Detect which cell encompasses the target text, then output its [x, y] center coordinate. 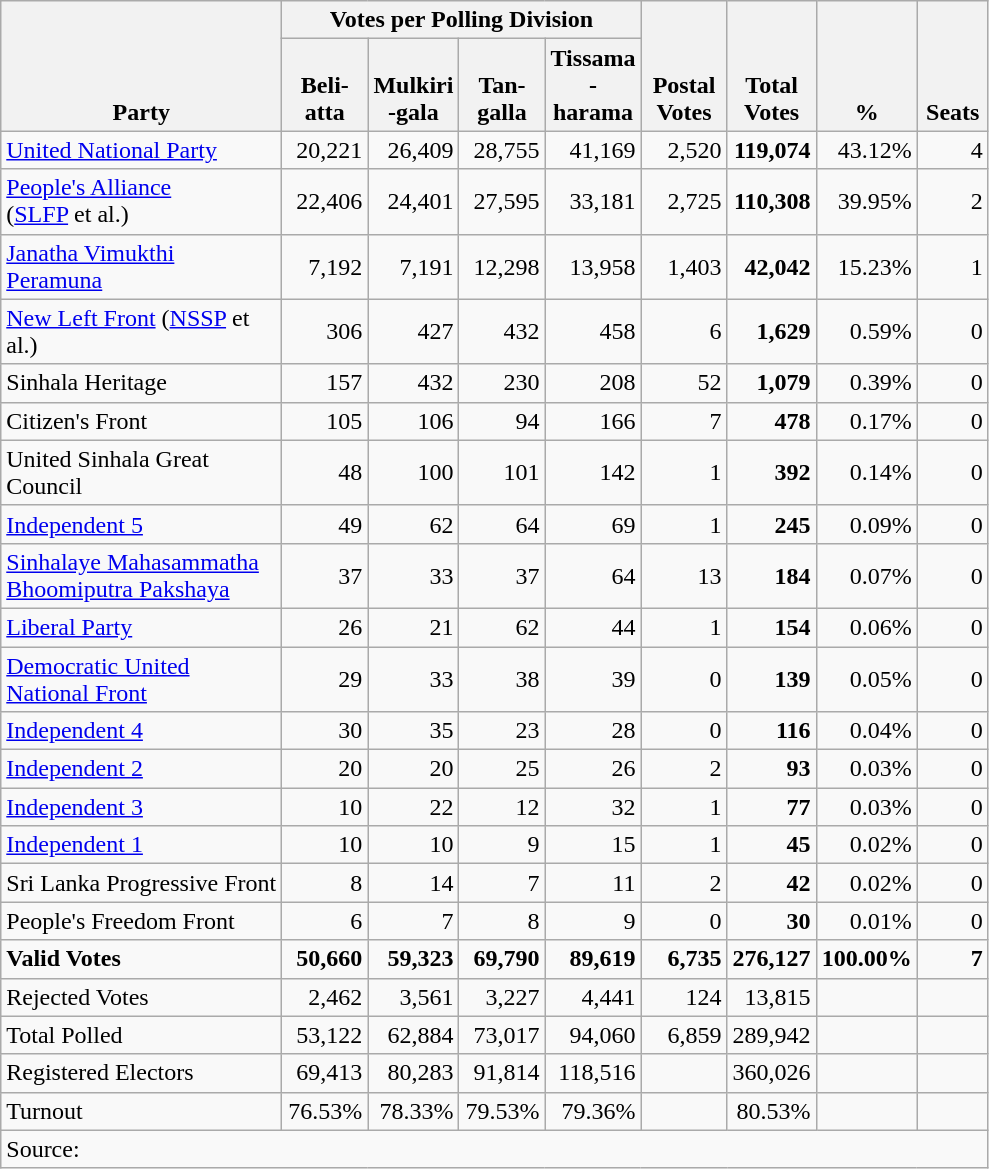
42,042 [772, 266]
105 [325, 421]
427 [414, 332]
48 [325, 472]
62,884 [414, 1035]
New Left Front (NSSP et al.) [142, 332]
76.53% [325, 1111]
Independent 3 [142, 807]
0.17% [866, 421]
306 [325, 332]
13 [684, 576]
Beli-atta [325, 85]
11 [593, 883]
Independent 5 [142, 524]
77 [772, 807]
14 [414, 883]
32 [593, 807]
80,283 [414, 1073]
35 [414, 731]
27,595 [502, 202]
Seats [952, 66]
12 [502, 807]
458 [593, 332]
208 [593, 383]
139 [772, 678]
0.09% [866, 524]
7,191 [414, 266]
392 [772, 472]
13,815 [772, 997]
13,958 [593, 266]
28,755 [502, 150]
110,308 [772, 202]
Total Votes [772, 66]
0.05% [866, 678]
69 [593, 524]
0.06% [866, 627]
28 [593, 731]
94 [502, 421]
People's Freedom Front [142, 921]
69,413 [325, 1073]
478 [772, 421]
69,790 [502, 959]
53,122 [325, 1035]
Independent 4 [142, 731]
29 [325, 678]
PostalVotes [684, 66]
Sinhala Heritage [142, 383]
1,629 [772, 332]
118,516 [593, 1073]
23 [502, 731]
Liberal Party [142, 627]
Sinhalaye Mahasammatha Bhoomiputra Pakshaya [142, 576]
1,079 [772, 383]
33,181 [593, 202]
89,619 [593, 959]
41,169 [593, 150]
22,406 [325, 202]
3,227 [502, 997]
Tan-galla [502, 85]
Registered Electors [142, 1073]
6,735 [684, 959]
49 [325, 524]
0.07% [866, 576]
0.14% [866, 472]
4 [952, 150]
100.00% [866, 959]
39.95% [866, 202]
Valid Votes [142, 959]
Party [142, 66]
245 [772, 524]
Tissama-harama [593, 85]
100 [414, 472]
Janatha Vimukthi Peramuna [142, 266]
0.59% [866, 332]
12,298 [502, 266]
Citizen's Front [142, 421]
Independent 1 [142, 845]
39 [593, 678]
4,441 [593, 997]
24,401 [414, 202]
25 [502, 769]
1,403 [684, 266]
United Sinhala Great Council [142, 472]
94,060 [593, 1035]
6,859 [684, 1035]
166 [593, 421]
Independent 2 [142, 769]
20,221 [325, 150]
80.53% [772, 1111]
289,942 [772, 1035]
22 [414, 807]
38 [502, 678]
0.01% [866, 921]
230 [502, 383]
78.33% [414, 1111]
124 [684, 997]
93 [772, 769]
101 [502, 472]
15.23% [866, 266]
Turnout [142, 1111]
79.53% [502, 1111]
% [866, 66]
Democratic United National Front [142, 678]
0.39% [866, 383]
116 [772, 731]
Total Polled [142, 1035]
42 [772, 883]
0.04% [866, 731]
73,017 [502, 1035]
26,409 [414, 150]
184 [772, 576]
44 [593, 627]
15 [593, 845]
50,660 [325, 959]
45 [772, 845]
2,725 [684, 202]
Source: [494, 1149]
Rejected Votes [142, 997]
79.36% [593, 1111]
91,814 [502, 1073]
United National Party [142, 150]
154 [772, 627]
119,074 [772, 150]
52 [684, 383]
2,462 [325, 997]
2,520 [684, 150]
360,026 [772, 1073]
7,192 [325, 266]
106 [414, 421]
43.12% [866, 150]
3,561 [414, 997]
276,127 [772, 959]
142 [593, 472]
21 [414, 627]
Mulkiri-gala [414, 85]
Sri Lanka Progressive Front [142, 883]
People's Alliance(SLFP et al.) [142, 202]
Votes per Polling Division [462, 20]
157 [325, 383]
59,323 [414, 959]
